Identify which cell holds the provided text, then report its [x, y] central coordinate. 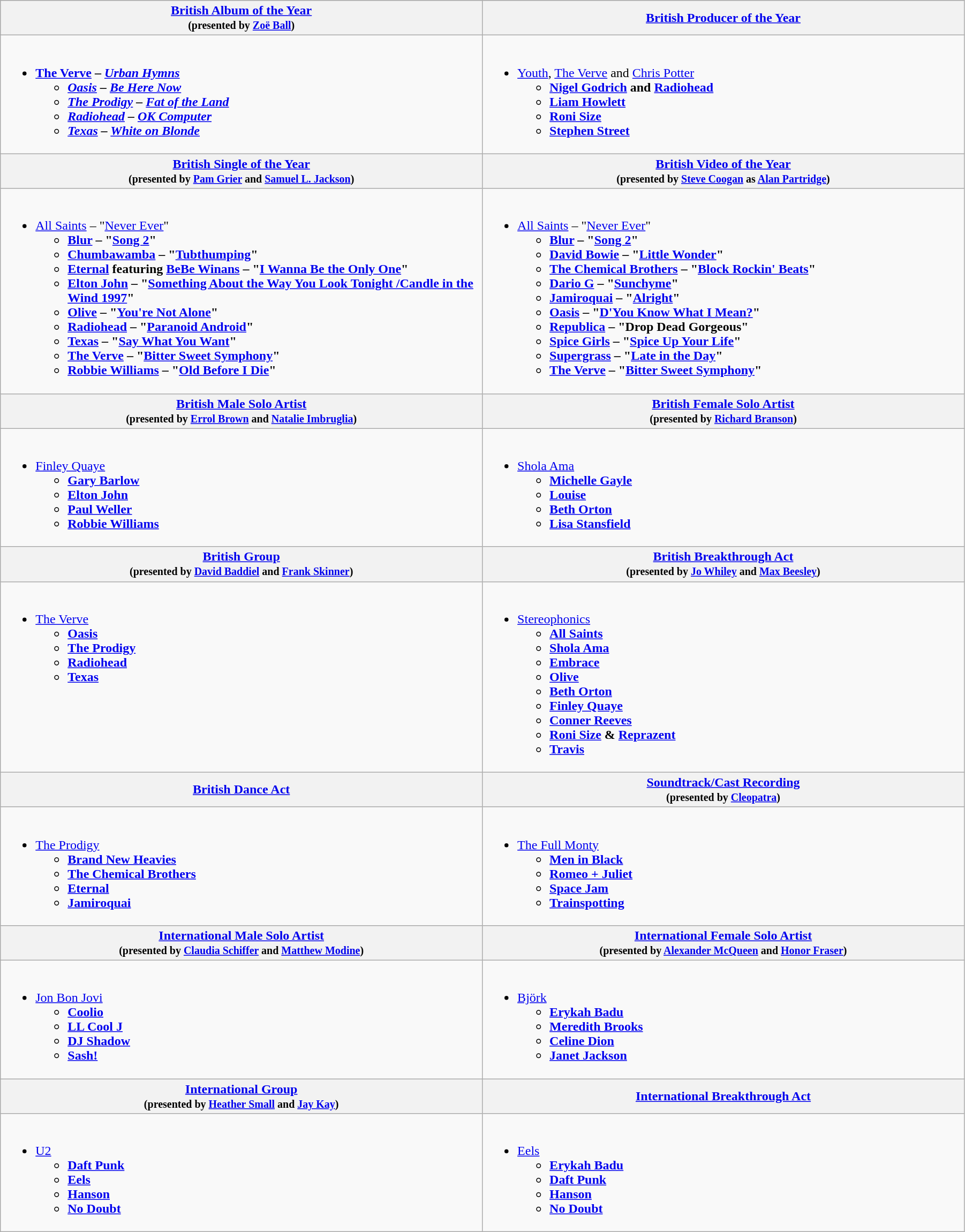
The VerveOasisThe ProdigyRadioheadTexas [242, 677]
British Video of the Year(presented by Steve Coogan as Alan Partridge) [723, 171]
Jon Bon JoviCoolioLL Cool JDJ ShadowSash! [242, 1019]
StereophonicsAll SaintsShola AmaEmbraceOliveBeth OrtonFinley QuayeConner ReevesRoni Size & ReprazentTravis [723, 677]
Soundtrack/Cast Recording(presented by Cleopatra) [723, 789]
International Male Solo Artist(presented by Claudia Schiffer and Matthew Modine) [242, 942]
The Verve – Urban HymnsOasis – Be Here NowThe Prodigy – Fat of the LandRadiohead – OK ComputerTexas – White on Blonde [242, 94]
Youth, The Verve and Chris PotterNigel Godrich and RadioheadLiam HowlettRoni SizeStephen Street [723, 94]
British Single of the Year(presented by Pam Grier and Samuel L. Jackson) [242, 171]
International Female Solo Artist(presented by Alexander McQueen and Honor Fraser) [723, 942]
British Female Solo Artist(presented by Richard Branson) [723, 411]
British Producer of the Year [723, 18]
EelsErykah BaduDaft PunkHansonNo Doubt [723, 1173]
U2Daft PunkEelsHansonNo Doubt [242, 1173]
British Album of the Year(presented by Zoë Ball) [242, 18]
British Group(presented by David Baddiel and Frank Skinner) [242, 564]
The Full MontyMen in BlackRomeo + JulietSpace JamTrainspotting [723, 866]
International Group(presented by Heather Small and Jay Kay) [242, 1095]
BjörkErykah BaduMeredith BrooksCeline DionJanet Jackson [723, 1019]
Shola AmaMichelle GayleLouiseBeth OrtonLisa Stansfield [723, 487]
British Dance Act [242, 789]
International Breakthrough Act [723, 1095]
British Male Solo Artist(presented by Errol Brown and Natalie Imbruglia) [242, 411]
British Breakthrough Act(presented by Jo Whiley and Max Beesley) [723, 564]
Finley QuayeGary BarlowElton JohnPaul WellerRobbie Williams [242, 487]
The ProdigyBrand New HeaviesThe Chemical BrothersEternalJamiroquai [242, 866]
